Return the [X, Y] coordinate for the center point of the cell that contains the specified text.  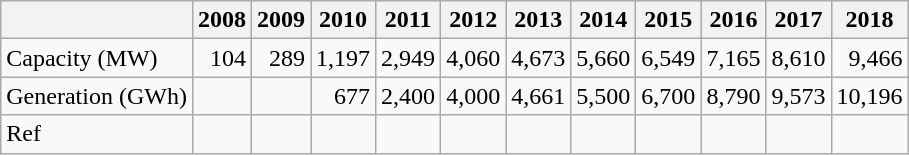
2011 [408, 20]
4,661 [538, 96]
4,060 [474, 58]
5,660 [604, 58]
9,573 [798, 96]
6,549 [668, 58]
4,000 [474, 96]
10,196 [870, 96]
2016 [734, 20]
2,400 [408, 96]
2010 [344, 20]
104 [222, 58]
8,790 [734, 96]
2009 [280, 20]
2013 [538, 20]
2018 [870, 20]
5,500 [604, 96]
8,610 [798, 58]
7,165 [734, 58]
9,466 [870, 58]
Ref [97, 134]
2008 [222, 20]
1,197 [344, 58]
289 [280, 58]
Capacity (MW) [97, 58]
4,673 [538, 58]
6,700 [668, 96]
2015 [668, 20]
2,949 [408, 58]
2012 [474, 20]
677 [344, 96]
Generation (GWh) [97, 96]
2017 [798, 20]
2014 [604, 20]
